Return the [X, Y] coordinate for the center point of the cell that contains the specified text.  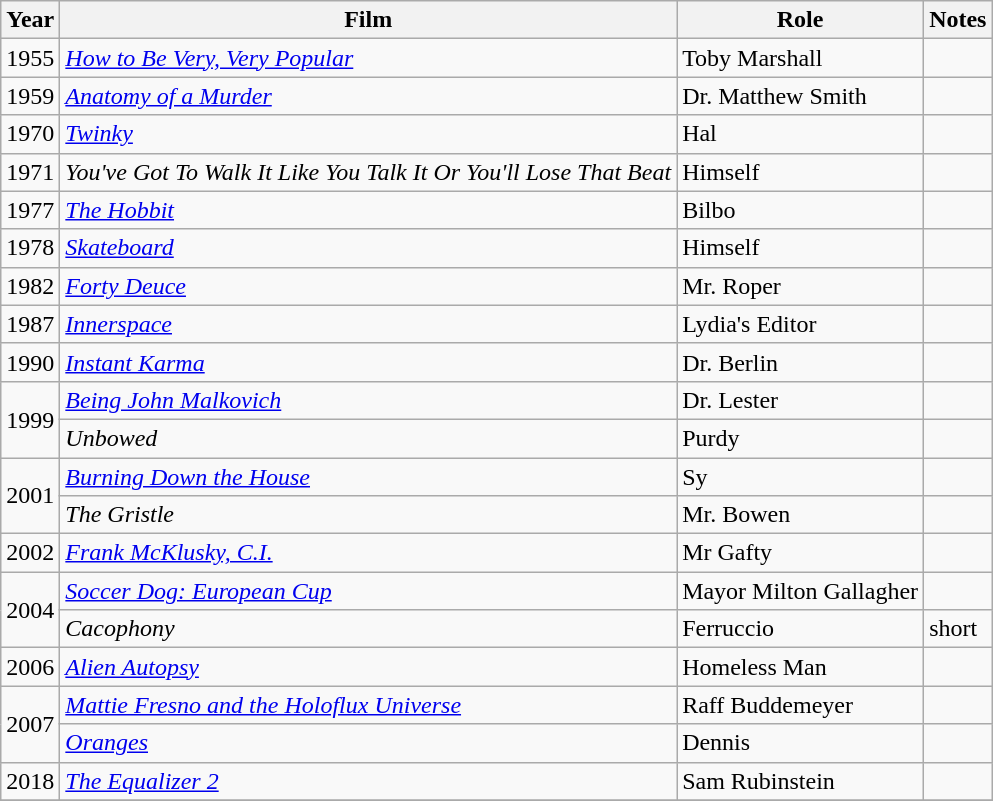
1971 [30, 172]
The Hobbit [368, 210]
2002 [30, 553]
1987 [30, 324]
Burning Down the House [368, 477]
Hal [800, 134]
2006 [30, 667]
Film [368, 20]
Mattie Fresno and the Holoflux Universe [368, 705]
Twinky [368, 134]
Dr. Matthew Smith [800, 96]
short [958, 629]
The Equalizer 2 [368, 781]
Oranges [368, 743]
Instant Karma [368, 362]
Dr. Berlin [800, 362]
1978 [30, 248]
1999 [30, 419]
2007 [30, 724]
Forty Deuce [368, 286]
2001 [30, 496]
Innerspace [368, 324]
2004 [30, 610]
Purdy [800, 438]
1982 [30, 286]
You've Got To Walk It Like You Talk It Or You'll Lose That Beat [368, 172]
Mayor Milton Gallagher [800, 591]
Bilbo [800, 210]
1955 [30, 58]
Mr Gafty [800, 553]
Lydia's Editor [800, 324]
Role [800, 20]
Being John Malkovich [368, 400]
Notes [958, 20]
Sy [800, 477]
1959 [30, 96]
Dr. Lester [800, 400]
Anatomy of a Murder [368, 96]
Unbowed [368, 438]
Homeless Man [800, 667]
Soccer Dog: European Cup [368, 591]
Sam Rubinstein [800, 781]
Skateboard [368, 248]
2018 [30, 781]
1977 [30, 210]
Raff Buddemeyer [800, 705]
Frank McKlusky, C.I. [368, 553]
1990 [30, 362]
Ferruccio [800, 629]
Mr. Roper [800, 286]
Toby Marshall [800, 58]
Mr. Bowen [800, 515]
The Gristle [368, 515]
Dennis [800, 743]
How to Be Very, Very Popular [368, 58]
Cacophony [368, 629]
1970 [30, 134]
Year [30, 20]
Alien Autopsy [368, 667]
